Search for the cell housing the specified text and yield its (X, Y) center coordinate. 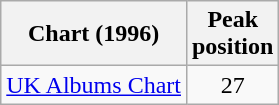
Peakposition (232, 34)
UK Albums Chart (94, 85)
27 (232, 85)
Chart (1996) (94, 34)
